Capture the cell that displays the provided text and extract its (X, Y) central coordinate. 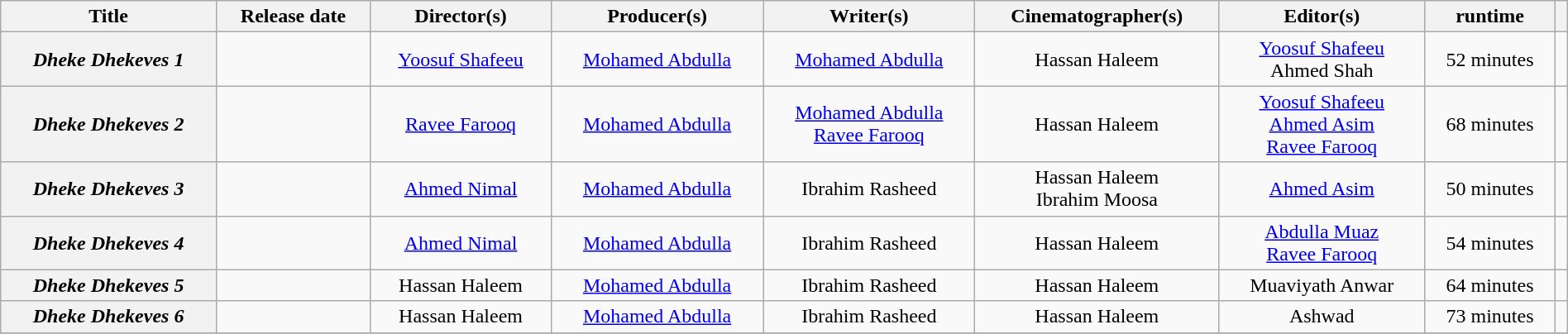
Writer(s) (869, 17)
Hassan HaleemIbrahim Moosa (1097, 188)
Cinematographer(s) (1097, 17)
Mohamed AbdullaRavee Farooq (869, 124)
Yoosuf Shafeeu (461, 60)
Dheke Dhekeves 6 (109, 317)
Producer(s) (657, 17)
Dheke Dhekeves 3 (109, 188)
Ravee Farooq (461, 124)
Editor(s) (1322, 17)
54 minutes (1490, 243)
Yoosuf ShafeeuAhmed AsimRavee Farooq (1322, 124)
Dheke Dhekeves 2 (109, 124)
Ahmed Asim (1322, 188)
73 minutes (1490, 317)
Dheke Dhekeves 1 (109, 60)
Dheke Dhekeves 4 (109, 243)
Release date (293, 17)
Ashwad (1322, 317)
Director(s) (461, 17)
Dheke Dhekeves 5 (109, 285)
Yoosuf ShafeeuAhmed Shah (1322, 60)
64 minutes (1490, 285)
Abdulla MuazRavee Farooq (1322, 243)
50 minutes (1490, 188)
runtime (1490, 17)
Muaviyath Anwar (1322, 285)
52 minutes (1490, 60)
68 minutes (1490, 124)
Title (109, 17)
